Find where the given text appears and provide that cell's center as [X, Y] coordinate. 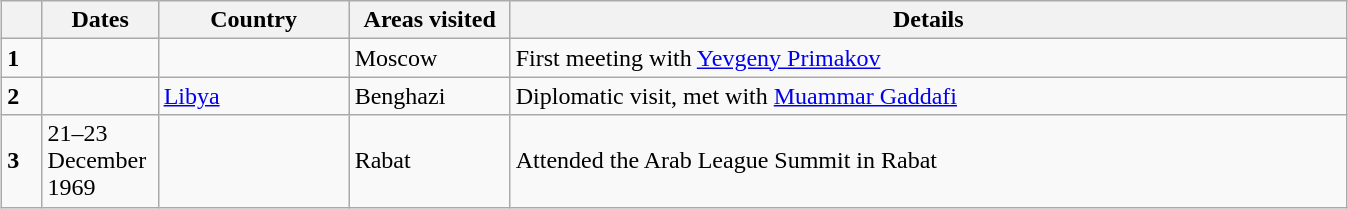
Dates [100, 20]
Rabat [430, 161]
Country [254, 20]
Moscow [430, 58]
Areas visited [430, 20]
Benghazi [430, 96]
Libya [254, 96]
1 [22, 58]
Diplomatic visit, met with Muammar Gaddafi [928, 96]
Details [928, 20]
3 [22, 161]
Attended the Arab League Summit in Rabat [928, 161]
First meeting with Yevgeny Primakov [928, 58]
21–23 December 1969 [100, 161]
2 [22, 96]
